Capture the cell that displays the provided text and extract its (X, Y) central coordinate. 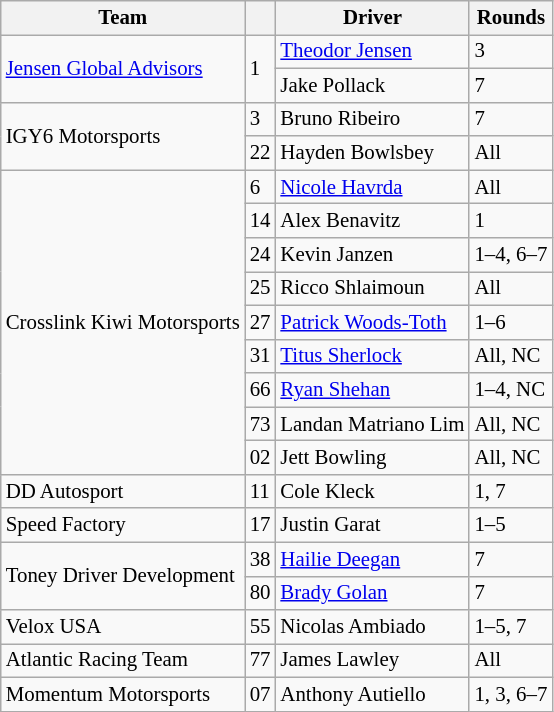
DD Autosport (123, 491)
Alex Benavitz (372, 221)
Landan Matriano Lim (372, 424)
80 (260, 593)
17 (260, 525)
27 (260, 322)
Jake Pollack (372, 85)
Cole Kleck (372, 491)
1–6 (510, 322)
Hayden Bowlsbey (372, 153)
25 (260, 288)
Theodor Jensen (372, 51)
Nicole Havrda (372, 187)
1, 7 (510, 491)
22 (260, 153)
1–4, 6–7 (510, 255)
Patrick Woods-Toth (372, 322)
IGY6 Motorsports (123, 136)
66 (260, 390)
Momentum Motorsports (123, 695)
Bruno Ribeiro (372, 119)
1–5 (510, 525)
73 (260, 424)
Team (123, 18)
James Lawley (372, 661)
Jett Bowling (372, 458)
Brady Golan (372, 593)
Anthony Autiello (372, 695)
Justin Garat (372, 525)
14 (260, 221)
Ricco Shlaimoun (372, 288)
07 (260, 695)
Kevin Janzen (372, 255)
55 (260, 627)
Driver (372, 18)
Speed Factory (123, 525)
Ryan Shehan (372, 390)
Velox USA (123, 627)
31 (260, 356)
11 (260, 491)
6 (260, 187)
38 (260, 559)
1–4, NC (510, 390)
Jensen Global Advisors (123, 68)
Titus Sherlock (372, 356)
02 (260, 458)
Crosslink Kiwi Motorsports (123, 322)
1–5, 7 (510, 627)
1, 3, 6–7 (510, 695)
24 (260, 255)
77 (260, 661)
Hailie Deegan (372, 559)
Nicolas Ambiado (372, 627)
Atlantic Racing Team (123, 661)
Rounds (510, 18)
Toney Driver Development (123, 576)
